Locate the cell with the specified text and output its [x, y] center coordinate. 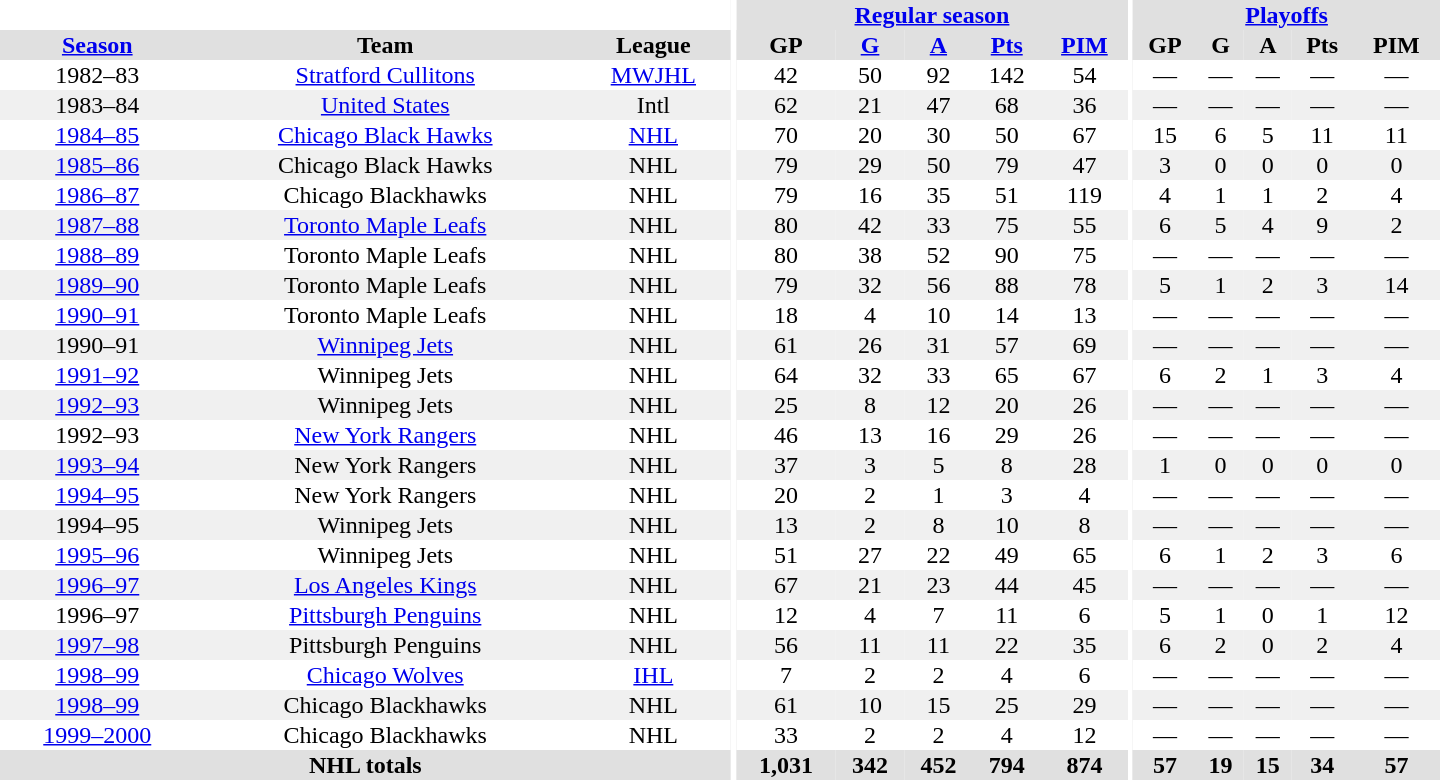
38 [870, 255]
1986–87 [98, 195]
Team [386, 45]
36 [1084, 105]
1984–85 [98, 135]
92 [938, 75]
1999–2000 [98, 735]
NHL totals [366, 765]
68 [1007, 105]
Stratford Cullitons [386, 75]
45 [1084, 585]
1,031 [786, 765]
78 [1084, 285]
23 [938, 585]
1995–96 [98, 555]
1988–89 [98, 255]
United States [386, 105]
55 [1084, 225]
Playoffs [1286, 15]
1987–88 [98, 225]
IHL [654, 675]
1989–90 [98, 285]
Chicago Wolves [386, 675]
452 [938, 765]
70 [786, 135]
Season [98, 45]
44 [1007, 585]
1997–98 [98, 645]
19 [1220, 765]
Regular season [932, 15]
46 [786, 435]
142 [1007, 75]
28 [1084, 465]
1982–83 [98, 75]
9 [1322, 225]
1985–86 [98, 165]
Los Angeles Kings [386, 585]
90 [1007, 255]
1983–84 [98, 105]
49 [1007, 555]
342 [870, 765]
69 [1084, 345]
31 [938, 345]
54 [1084, 75]
1993–94 [98, 465]
52 [938, 255]
1991–92 [98, 375]
37 [786, 465]
874 [1084, 765]
Intl [654, 105]
34 [1322, 765]
88 [1007, 285]
League [654, 45]
119 [1084, 195]
62 [786, 105]
794 [1007, 765]
64 [786, 375]
30 [938, 135]
MWJHL [654, 75]
18 [786, 315]
27 [870, 555]
